Locate the cell with the specified text and output its (X, Y) center coordinate. 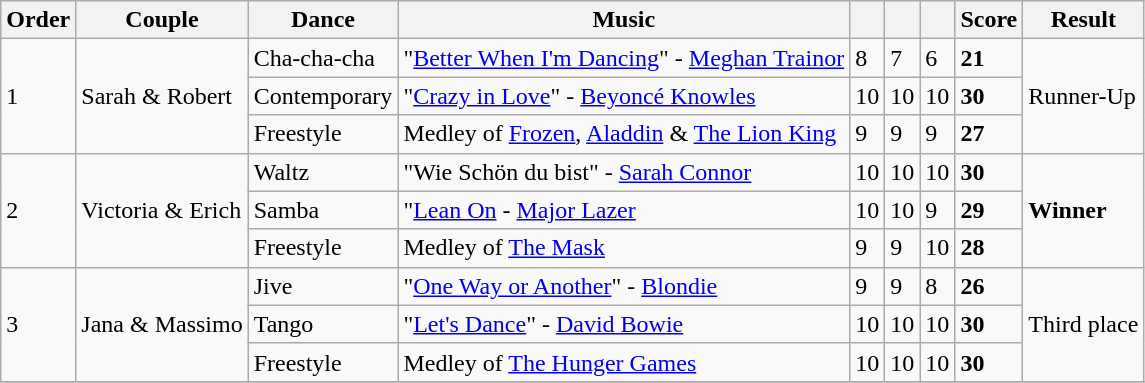
Medley of Frozen, Aladdin & The Lion King (624, 134)
26 (989, 286)
"Lean On - Major Lazer (624, 210)
Medley of The Hunger Games (624, 362)
"Crazy in Love" - Beyoncé Knowles (624, 96)
Samba (323, 210)
27 (989, 134)
Dance (323, 20)
Cha-cha-cha (323, 58)
Couple (162, 20)
Jive (323, 286)
3 (38, 324)
Score (989, 20)
7 (902, 58)
"One Way or Another" - Blondie (624, 286)
"Better When I'm Dancing" - Meghan Trainor (624, 58)
29 (989, 210)
Order (38, 20)
1 (38, 96)
Sarah & Robert (162, 96)
Victoria & Erich (162, 210)
Contemporary (323, 96)
Music (624, 20)
28 (989, 248)
Waltz (323, 172)
Runner-Up (1084, 96)
6 (938, 58)
"Wie Schön du bist" - Sarah Connor (624, 172)
Medley of The Mask (624, 248)
Result (1084, 20)
21 (989, 58)
"Let's Dance" - David Bowie (624, 324)
Third place (1084, 324)
Winner (1084, 210)
Tango (323, 324)
Jana & Massimo (162, 324)
2 (38, 210)
